Identify which cell holds the provided text, then report its [X, Y] central coordinate. 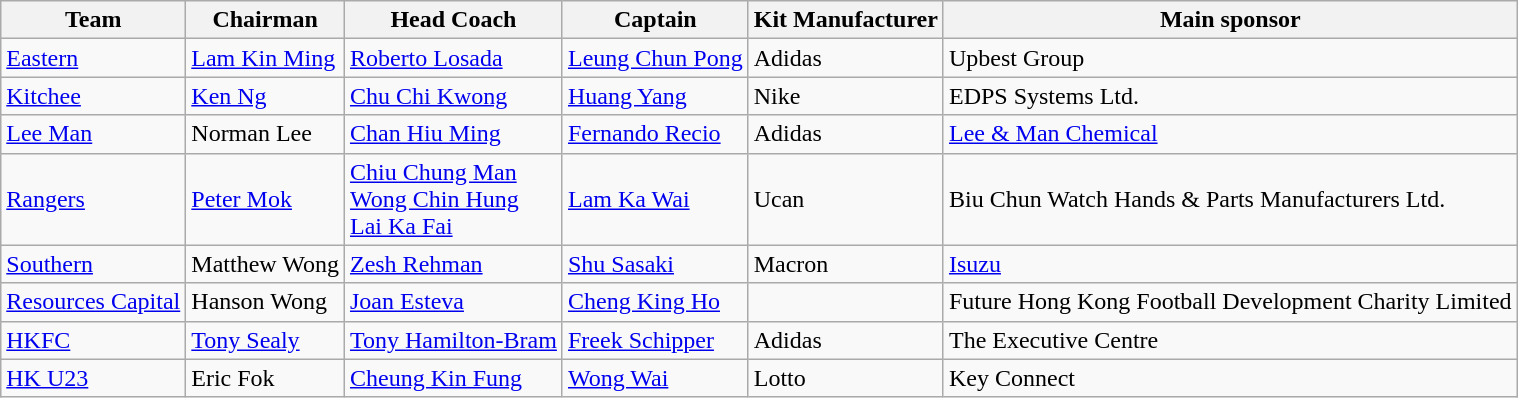
Eastern [94, 58]
Zesh Rehman [453, 264]
Lotto [846, 378]
Chiu Chung Man Wong Chin Hung Lai Ka Fai [453, 199]
Biu Chun Watch Hands & Parts Manufacturers Ltd. [1230, 199]
Team [94, 20]
Kitchee [94, 96]
Tony Sealy [266, 340]
HK U23 [94, 378]
Resources Capital [94, 302]
Wong Wai [655, 378]
Chairman [266, 20]
Macron [846, 264]
Key Connect [1230, 378]
Chan Hiu Ming [453, 134]
Shu Sasaki [655, 264]
Roberto Losada [453, 58]
Southern [94, 264]
Norman Lee [266, 134]
Main sponsor [1230, 20]
HKFC [94, 340]
Matthew Wong [266, 264]
Nike [846, 96]
Tony Hamilton-Bram [453, 340]
Lee Man [94, 134]
Joan Esteva [453, 302]
Cheng King Ho [655, 302]
Peter Mok [266, 199]
Cheung Kin Fung [453, 378]
Isuzu [1230, 264]
Hanson Wong [266, 302]
Chu Chi Kwong [453, 96]
Huang Yang [655, 96]
Head Coach [453, 20]
Lee & Man Chemical [1230, 134]
EDPS Systems Ltd. [1230, 96]
Lam Kin Ming [266, 58]
Rangers [94, 199]
Freek Schipper [655, 340]
Eric Fok [266, 378]
Leung Chun Pong [655, 58]
The Executive Centre [1230, 340]
Ucan [846, 199]
Captain [655, 20]
Lam Ka Wai [655, 199]
Ken Ng [266, 96]
Upbest Group [1230, 58]
Kit Manufacturer [846, 20]
Future Hong Kong Football Development Charity Limited [1230, 302]
Fernando Recio [655, 134]
